Output the (X, Y) coordinate of the center of the cell containing the given text.  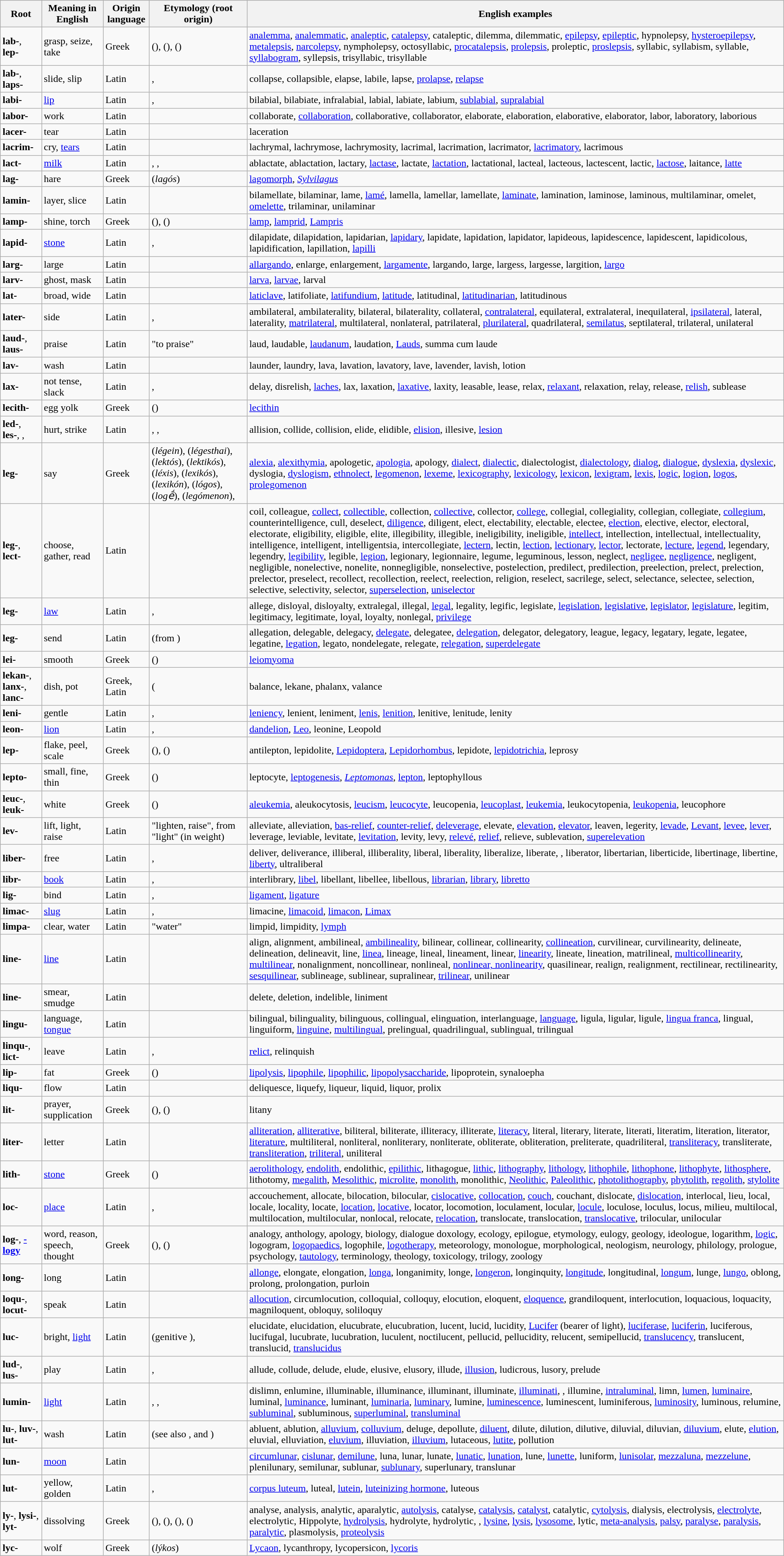
speak (72, 1304)
launder, laundry, lava, lavation, lavatory, lave, lavender, lavish, lotion (515, 365)
laceration (515, 132)
lift, light, raise (72, 831)
lip- (21, 1072)
white (72, 804)
"water" (198, 927)
"lighten, raise", from "light" (in weight) (198, 831)
praise (72, 344)
large (72, 264)
yellow, golden (72, 1489)
lu-, luv-, lut- (21, 1435)
layer, slice (72, 200)
leni- (21, 713)
play (72, 1369)
bilabial, bilabiate, infralabial, labial, labiate, labium, sublabial, supralabial (515, 100)
limpid, limpidity, lymph (515, 927)
grasp, seize, take (72, 46)
lamin- (21, 200)
slug (72, 911)
lag- (21, 179)
wolf (72, 1548)
hurt, strike (72, 429)
(légein), (légesthai), (lektós), (lektikós), (léxis), (lexikós), (lexikón), (lógos), (logḗ), (legómenon), (198, 473)
leuc-, leuk- (21, 804)
laticlave, latifoliate, latifundium, latitude, latitudinal, latitudinarian, latitudinous (515, 296)
ligament, ligature (515, 895)
lat- (21, 296)
leon- (21, 729)
litany (515, 1110)
lei- (21, 659)
(genitive ), (198, 1337)
larva, larvae, larval (515, 280)
Origin language (126, 14)
tear (72, 132)
lip (72, 100)
(), (), () (198, 46)
libr- (21, 879)
loc- (21, 1207)
liqu- (21, 1088)
loqu-, locut- (21, 1304)
larv- (21, 280)
lecithin (515, 408)
slide, slip (72, 79)
aleukemia, aleukocytosis, leucism, leucocyte, leucopenia, leucoplast, leukemia, leukocytopenia, leukopenia, leucophore (515, 804)
led-, les-, , (21, 429)
leg-, lect- (21, 551)
luc- (21, 1337)
lud-, lus- (21, 1369)
( (198, 686)
send (72, 638)
lit- (21, 1110)
balance, lekane, phalanx, valance (515, 686)
lamp, lamprid, Lampris (515, 221)
leniency, lenient, leniment, lenis, lenition, lenitive, lenitude, lenity (515, 713)
flow (72, 1088)
moon (72, 1461)
linqu-, lict- (21, 1051)
allision, collide, collision, elide, elidible, elision, illesive, lesion (515, 429)
cry, tears (72, 147)
dandelion, Leo, leonine, Leopold (515, 729)
Etymology (root origin) (198, 14)
limac- (21, 911)
work (72, 116)
delete, deletion, indelible, liniment (515, 997)
labi- (21, 100)
lingu- (21, 1024)
dish, pot (72, 686)
collapse, collapsible, elapse, labile, lapse, prolapse, relapse (515, 79)
Lycaon, lycanthropy, lycopersicon, lycoris (515, 1548)
liter- (21, 1142)
flake, peel, scale (72, 750)
delay, disrelish, laches, lax, laxation, laxative, laxity, leasable, lease, relax, relaxant, relaxation, relay, release, relish, sublease (515, 386)
limacine, limacoid, limacon, Limax (515, 911)
line (72, 959)
lact- (21, 163)
(see also , and ) (198, 1435)
shine, torch (72, 221)
laud, laudable, laudanum, laudation, Lauds, summa cum laude (515, 344)
labor- (21, 116)
antilepton, lepidolite, Lepidoptera, Lepidorhombus, lepidote, lepidotrichia, leprosy (515, 750)
bright, light (72, 1337)
fat (72, 1072)
(lýkos) (198, 1548)
(from ) (198, 638)
word, reason, speech, thought (72, 1245)
(lagós) (198, 179)
allargando, enlarge, enlargement, largamente, largando, large, largess, largesse, largition, largo (515, 264)
allude, collude, delude, elude, elusive, elusory, illude, illusion, ludicrous, lusory, prelude (515, 1369)
lun- (21, 1461)
lab-, lep- (21, 46)
light (72, 1402)
ablactate, ablactation, lactary, lactase, lactate, lactation, lactational, lacteal, lacteous, lactescent, lactic, lactose, laitance, latte (515, 163)
lyc- (21, 1548)
lacrim- (21, 147)
"to praise" (198, 344)
lekan-, lanx-, lanc- (21, 686)
relict, relinquish (515, 1051)
lumin- (21, 1402)
book (72, 879)
Meaning in English (72, 14)
leiomyoma (515, 659)
bind (72, 895)
leptocyte, leptogenesis, Leptomonas, lepton, leptophyllous (515, 777)
language, tongue (72, 1024)
small, fine, thin (72, 777)
log-, -logy (21, 1245)
lecith- (21, 408)
milk (72, 163)
lav- (21, 365)
not tense, slack (72, 386)
clear, water (72, 927)
lev- (21, 831)
prayer, supplication (72, 1110)
dissolving (72, 1521)
lab-, laps- (21, 79)
egg yolk (72, 408)
interlibrary, libel, libellant, libellee, libellous, librarian, library, libretto (515, 879)
lachrymal, lachrymose, lachrymosity, lacrimal, lacrimation, lacrimator, lacrimatory, lacrimous (515, 147)
deliquesce, liquefy, liqueur, liquid, liquor, prolix (515, 1088)
place (72, 1207)
Root (21, 14)
(), (), (), () (198, 1521)
English examples (515, 14)
laud-, laus- (21, 344)
hare (72, 179)
corpus luteum, luteal, lutein, luteinizing hormone, luteous (515, 1489)
ly-, lysi-, lyt- (21, 1521)
gentle (72, 713)
free (72, 858)
long (72, 1278)
lapid- (21, 242)
limpa- (21, 927)
lig- (21, 895)
smooth (72, 659)
law (72, 611)
broad, wide (72, 296)
say (72, 473)
lax- (21, 386)
lepto- (21, 777)
leave (72, 1051)
collaborate, collaboration, collaborative, collaborator, elaborate, elaboration, elaborative, elaborator, labor, laboratory, laborious (515, 116)
smear, smudge (72, 997)
lacer- (21, 132)
lion (72, 729)
lep- (21, 750)
lut- (21, 1489)
lipolysis, lipophile, lipophilic, lipopolysaccharide, lipoprotein, synaloepha (515, 1072)
lamp- (21, 221)
Greek, Latin (126, 686)
letter (72, 1142)
side (72, 317)
later- (21, 317)
long- (21, 1278)
larg- (21, 264)
lith- (21, 1174)
ghost, mask (72, 280)
choose, gather, read (72, 551)
liber- (21, 858)
lagomorph, Sylvilagus (515, 179)
